Provide the (X, Y) coordinate of the cell's center where the given text is located.  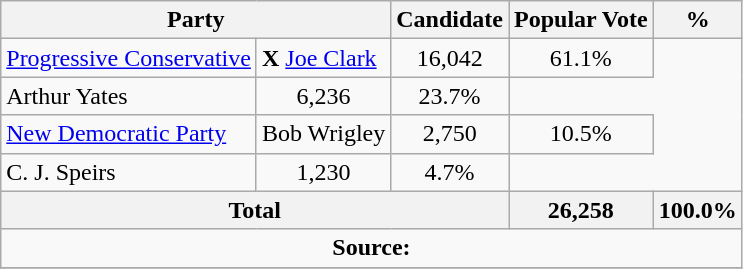
61.1% (580, 58)
Bob Wrigley (323, 134)
New Democratic Party (129, 134)
Total (255, 210)
16,042 (450, 58)
X Joe Clark (323, 58)
1,230 (323, 172)
Progressive Conservative (129, 58)
4.7% (450, 172)
Candidate (450, 20)
Source: (372, 248)
% (698, 20)
26,258 (580, 210)
C. J. Speirs (129, 172)
Party (196, 20)
10.5% (580, 134)
2,750 (450, 134)
Arthur Yates (129, 96)
Popular Vote (580, 20)
23.7% (450, 96)
100.0% (698, 210)
6,236 (323, 96)
